Identify which cell holds the provided text, then report its (X, Y) central coordinate. 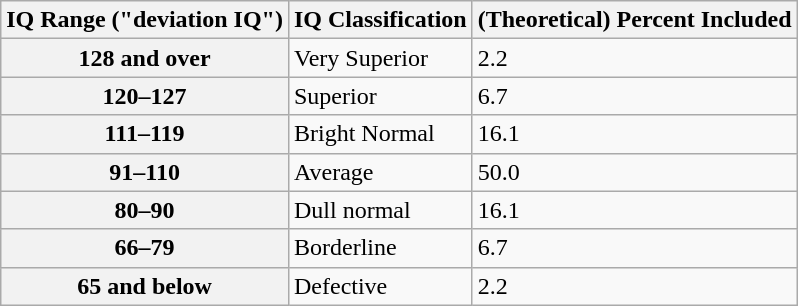
128 and over (145, 58)
80–90 (145, 210)
65 and below (145, 286)
(Theoretical) Percent Included (634, 20)
Average (380, 172)
IQ Classification (380, 20)
IQ Range ("deviation IQ") (145, 20)
120–127 (145, 96)
Borderline (380, 248)
50.0 (634, 172)
Superior (380, 96)
Bright Normal (380, 134)
111–119 (145, 134)
91–110 (145, 172)
66–79 (145, 248)
Dull normal (380, 210)
Defective (380, 286)
Very Superior (380, 58)
